Capture the cell that displays the provided text and extract its (x, y) central coordinate. 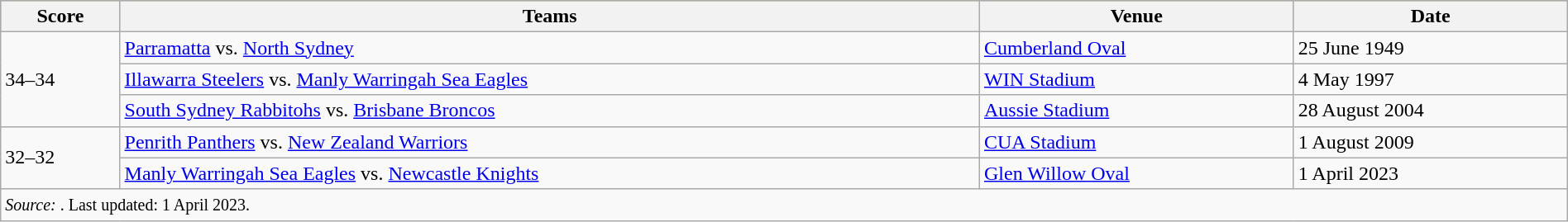
Parramatta vs. North Sydney (549, 48)
Cumberland Oval (1136, 48)
Venue (1136, 17)
WIN Stadium (1136, 79)
1 April 2023 (1431, 173)
32–32 (60, 158)
1 August 2009 (1431, 142)
Date (1431, 17)
4 May 1997 (1431, 79)
CUA Stadium (1136, 142)
Illawarra Steelers vs. Manly Warringah Sea Eagles (549, 79)
25 June 1949 (1431, 48)
Penrith Panthers vs. New Zealand Warriors (549, 142)
Score (60, 17)
Teams (549, 17)
Aussie Stadium (1136, 111)
28 August 2004 (1431, 111)
Source: . Last updated: 1 April 2023. (784, 205)
Manly Warringah Sea Eagles vs. Newcastle Knights (549, 173)
Glen Willow Oval (1136, 173)
34–34 (60, 79)
South Sydney Rabbitohs vs. Brisbane Broncos (549, 111)
